Find where the given text appears and provide that cell's center as [X, Y] coordinate. 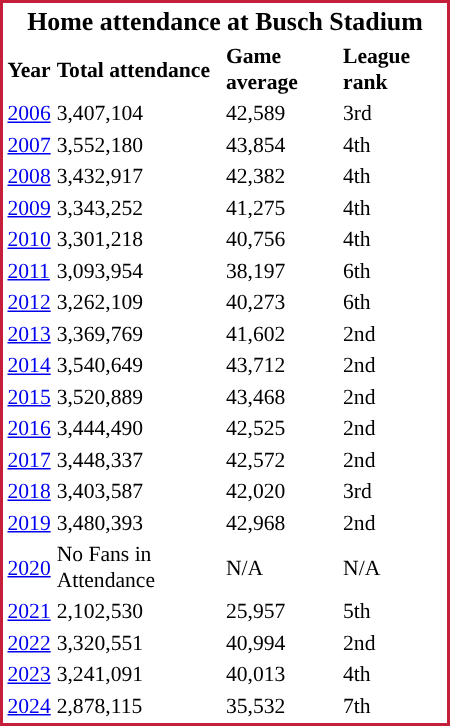
42,020 [281, 491]
2008 [29, 176]
25,957 [281, 611]
2018 [29, 491]
3,448,337 [138, 460]
42,382 [281, 176]
2024 [29, 706]
38,197 [281, 270]
43,468 [281, 396]
League rank [393, 69]
40,994 [281, 642]
Total attendance [138, 69]
35,532 [281, 706]
3,241,091 [138, 674]
7th [393, 706]
2,102,530 [138, 611]
3,444,490 [138, 428]
40,273 [281, 302]
3,407,104 [138, 113]
42,572 [281, 460]
40,756 [281, 239]
41,275 [281, 208]
5th [393, 611]
2023 [29, 674]
2017 [29, 460]
3,320,551 [138, 642]
2,878,115 [138, 706]
No Fans in Attendance [138, 567]
42,589 [281, 113]
3,301,218 [138, 239]
2021 [29, 611]
2016 [29, 428]
2015 [29, 396]
43,712 [281, 365]
2012 [29, 302]
3,403,587 [138, 491]
2022 [29, 642]
Home attendance at Busch Stadium [225, 22]
2006 [29, 113]
3,520,889 [138, 396]
2010 [29, 239]
3,480,393 [138, 522]
40,013 [281, 674]
3,369,769 [138, 334]
2013 [29, 334]
2009 [29, 208]
2007 [29, 144]
2011 [29, 270]
3,343,252 [138, 208]
3,093,954 [138, 270]
42,968 [281, 522]
2019 [29, 522]
2020 [29, 567]
3,432,917 [138, 176]
41,602 [281, 334]
42,525 [281, 428]
3,552,180 [138, 144]
43,854 [281, 144]
3,540,649 [138, 365]
Year [29, 69]
2014 [29, 365]
Game average [281, 69]
3,262,109 [138, 302]
